Locate the cell with the specified text and output its [x, y] center coordinate. 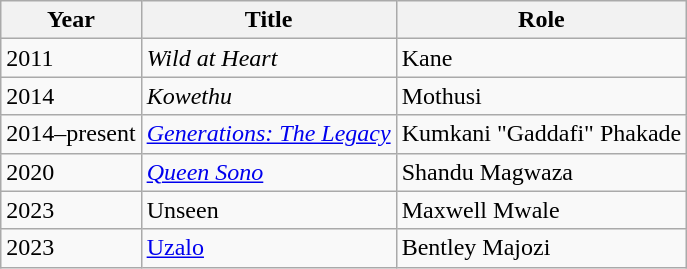
Bentley Majozi [542, 248]
Role [542, 20]
Kumkani "Gaddafi" Phakade [542, 134]
Mothusi [542, 96]
Maxwell Mwale [542, 210]
Uzalo [268, 248]
2014 [71, 96]
Queen Sono [268, 172]
2011 [71, 58]
Wild at Heart [268, 58]
Unseen [268, 210]
Kane [542, 58]
2020 [71, 172]
2014–present [71, 134]
Title [268, 20]
Generations: The Legacy [268, 134]
Year [71, 20]
Shandu Magwaza [542, 172]
Kowethu [268, 96]
